Detect which cell encompasses the target text, then output its [x, y] center coordinate. 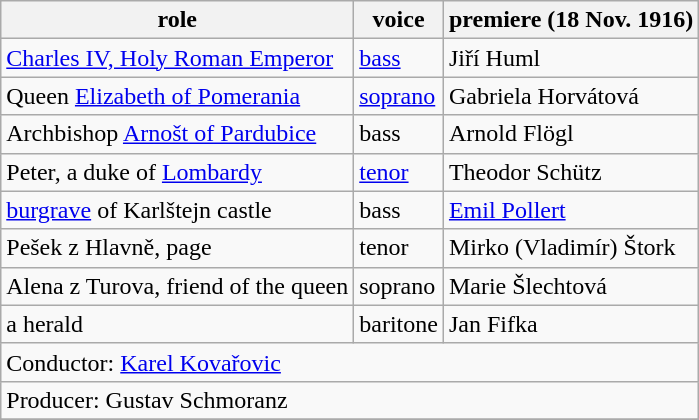
Conductor: Karel Kovařovic [350, 362]
a herald [178, 324]
Queen Elizabeth of Pomerania [178, 96]
Jan Fifka [570, 324]
Producer: Gustav Schmoranz [350, 400]
Pešek z Hlavně, page [178, 248]
voice [399, 20]
burgrave of Karlštejn castle [178, 210]
premiere (18 Nov. 1916) [570, 20]
Marie Šlechtová [570, 286]
role [178, 20]
Gabriela Horvátová [570, 96]
baritone [399, 324]
Emil Pollert [570, 210]
Jiří Huml [570, 58]
Alena z Turova, friend of the queen [178, 286]
Archbishop Arnošt of Pardubice [178, 134]
Charles IV, Holy Roman Emperor [178, 58]
Theodor Schütz [570, 172]
Peter, a duke of Lombardy [178, 172]
Arnold Flögl [570, 134]
Mirko (Vladimír) Štork [570, 248]
